From the cell containing the given text, extract its center point as [x, y] coordinate. 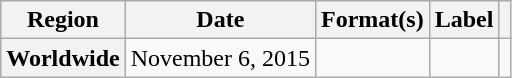
Region [63, 20]
Format(s) [373, 20]
Date [220, 20]
November 6, 2015 [220, 58]
Worldwide [63, 58]
Label [464, 20]
